Scan for the cell matching the given text and deliver its (X, Y) coordinate at center. 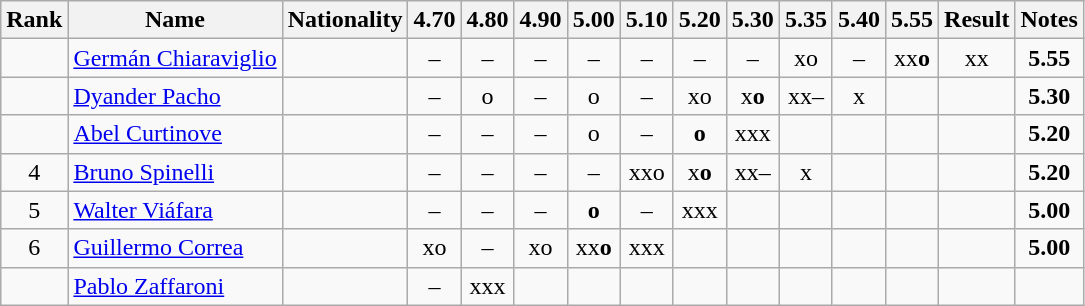
4.80 (488, 20)
Dyander Pacho (175, 96)
Notes (1049, 20)
Abel Curtinove (175, 134)
5.10 (646, 20)
5 (34, 210)
Rank (34, 20)
Result (977, 20)
5.35 (806, 20)
5.40 (858, 20)
6 (34, 248)
4.90 (540, 20)
Pablo Zaffaroni (175, 286)
Bruno Spinelli (175, 172)
Germán Chiaraviglio (175, 58)
Nationality (345, 20)
Walter Viáfara (175, 210)
xx (977, 58)
4.70 (434, 20)
Guillermo Correa (175, 248)
Name (175, 20)
4 (34, 172)
